Output the [x, y] coordinate of the center of the cell containing the given text.  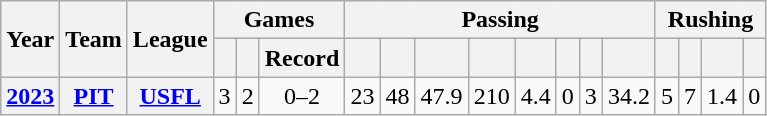
Rushing [710, 20]
League [170, 39]
47.9 [442, 96]
210 [492, 96]
48 [398, 96]
23 [362, 96]
7 [690, 96]
Year [30, 39]
Passing [500, 20]
USFL [170, 96]
2023 [30, 96]
0–2 [302, 96]
PIT [94, 96]
4.4 [536, 96]
1.4 [722, 96]
2 [248, 96]
Record [302, 58]
5 [666, 96]
Team [94, 39]
34.2 [628, 96]
Games [279, 20]
